Locate the cell with the specified text and output its [x, y] center coordinate. 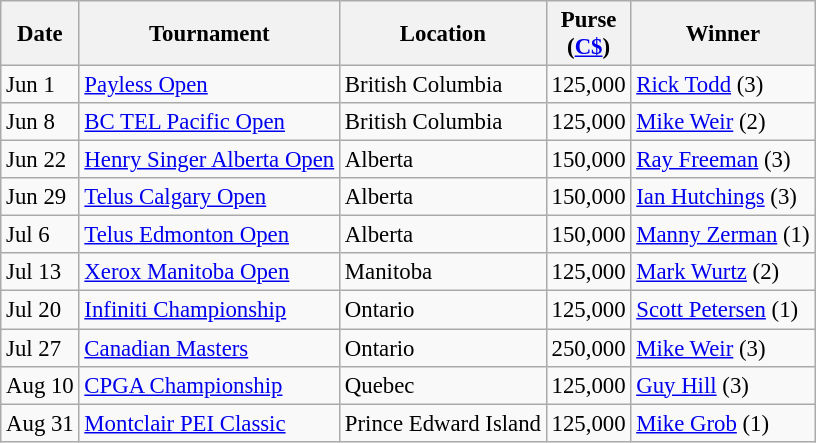
Manitoba [444, 273]
Ian Hutchings (3) [723, 197]
Jun 1 [40, 85]
Jun 29 [40, 197]
Ray Freeman (3) [723, 160]
Rick Todd (3) [723, 85]
Jul 20 [40, 310]
Location [444, 34]
Jul 13 [40, 273]
Canadian Masters [210, 348]
Infiniti Championship [210, 310]
Scott Petersen (1) [723, 310]
Aug 31 [40, 423]
Jul 6 [40, 235]
Date [40, 34]
Montclair PEI Classic [210, 423]
Prince Edward Island [444, 423]
Telus Calgary Open [210, 197]
Telus Edmonton Open [210, 235]
250,000 [588, 348]
Mark Wurtz (2) [723, 273]
Mike Weir (3) [723, 348]
Jun 8 [40, 122]
Payless Open [210, 85]
Tournament [210, 34]
BC TEL Pacific Open [210, 122]
Aug 10 [40, 385]
Jul 27 [40, 348]
Mike Grob (1) [723, 423]
Mike Weir (2) [723, 122]
Purse(C$) [588, 34]
Quebec [444, 385]
Henry Singer Alberta Open [210, 160]
Xerox Manitoba Open [210, 273]
Winner [723, 34]
Jun 22 [40, 160]
Manny Zerman (1) [723, 235]
Guy Hill (3) [723, 385]
CPGA Championship [210, 385]
